From the cell containing the given text, extract its center point as (X, Y) coordinate. 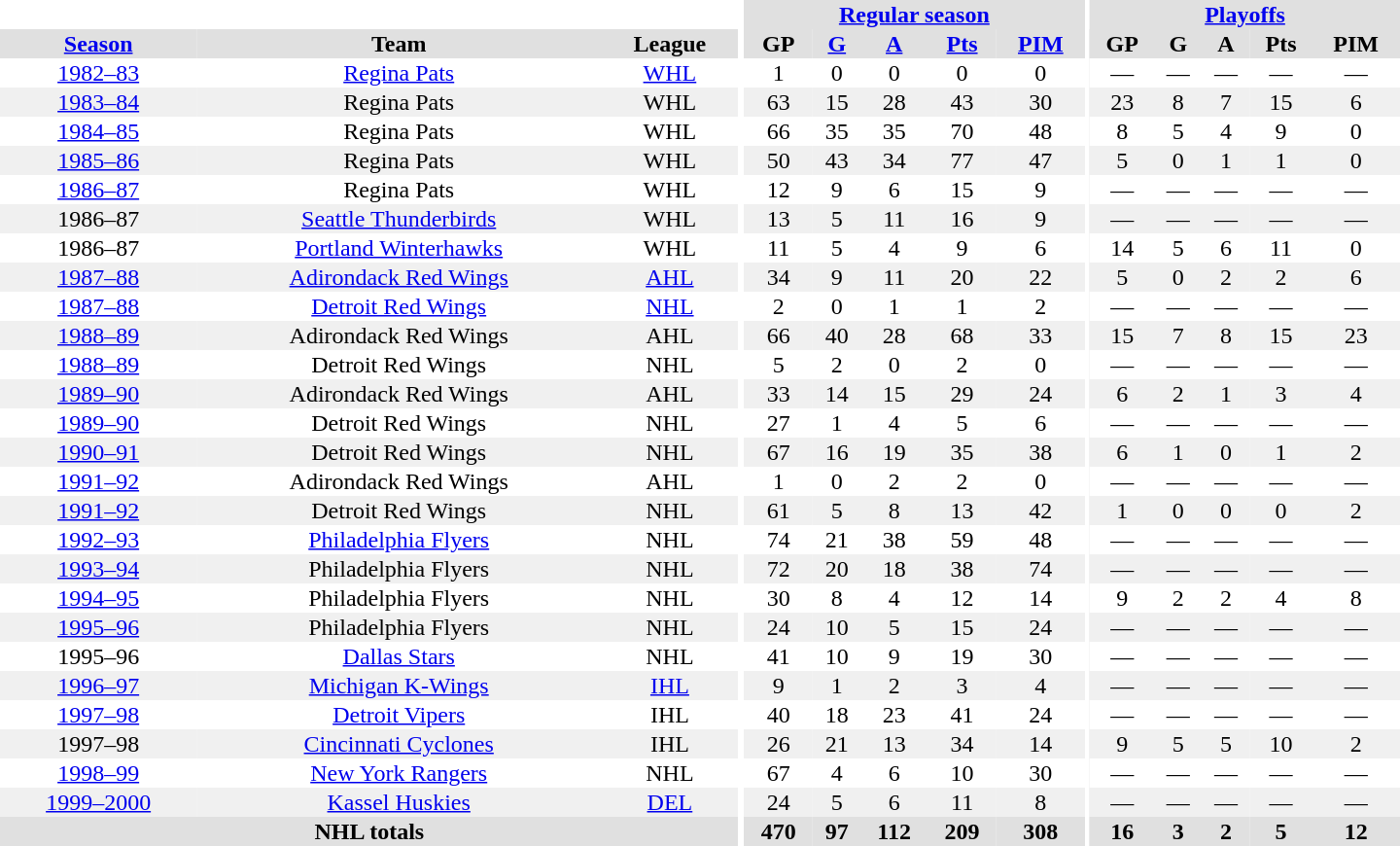
Michigan K-Wings (399, 686)
Dallas Stars (399, 656)
70 (962, 131)
26 (778, 744)
68 (962, 335)
72 (778, 569)
1990–91 (98, 452)
209 (962, 831)
470 (778, 831)
NHL totals (369, 831)
League (670, 44)
1999–2000 (98, 802)
77 (962, 160)
50 (778, 160)
29 (962, 394)
1982–83 (98, 73)
Seattle Thunderbirds (399, 219)
1996–97 (98, 686)
112 (894, 831)
61 (778, 511)
DEL (670, 802)
Season (98, 44)
New York Rangers (399, 773)
Kassel Huskies (399, 802)
1984–85 (98, 131)
1994–95 (98, 598)
Team (399, 44)
27 (778, 423)
Cincinnati Cyclones (399, 744)
Regular season (914, 15)
1993–94 (98, 569)
1983–84 (98, 102)
1998–99 (98, 773)
42 (1040, 511)
47 (1040, 160)
1985–86 (98, 160)
1992–93 (98, 540)
22 (1040, 277)
Playoffs (1244, 15)
63 (778, 102)
308 (1040, 831)
97 (836, 831)
Detroit Vipers (399, 715)
Portland Winterhawks (399, 248)
59 (962, 540)
